Find where the given text appears and provide that cell's center as (x, y) coordinate. 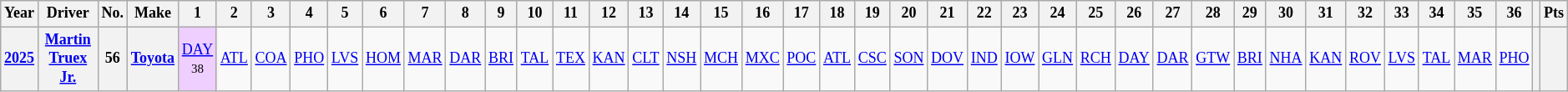
35 (1475, 13)
14 (681, 13)
23 (1020, 13)
Pts (1555, 13)
36 (1515, 13)
13 (646, 13)
COA (271, 59)
DAY (1134, 59)
Martin Truex Jr. (68, 59)
No. (112, 13)
12 (609, 13)
24 (1058, 13)
POC (802, 59)
RCH (1095, 59)
HOM (384, 59)
21 (948, 13)
28 (1213, 13)
11 (571, 13)
3 (271, 13)
29 (1251, 13)
8 (466, 13)
GTW (1213, 59)
TEX (571, 59)
56 (112, 59)
32 (1366, 13)
10 (534, 13)
7 (425, 13)
4 (309, 13)
19 (872, 13)
Make (152, 13)
NSH (681, 59)
DOV (948, 59)
9 (501, 13)
26 (1134, 13)
25 (1095, 13)
15 (721, 13)
SON (908, 59)
5 (346, 13)
34 (1436, 13)
22 (984, 13)
NHA (1286, 59)
6 (384, 13)
IND (984, 59)
CSC (872, 59)
MCH (721, 59)
27 (1172, 13)
2 (234, 13)
ROV (1366, 59)
DAY38 (197, 59)
Driver (68, 13)
31 (1326, 13)
1 (197, 13)
30 (1286, 13)
18 (837, 13)
Year (20, 13)
33 (1401, 13)
Toyota (152, 59)
2025 (20, 59)
CLT (646, 59)
17 (802, 13)
MXC (762, 59)
GLN (1058, 59)
IOW (1020, 59)
20 (908, 13)
16 (762, 13)
